For the text-containing cell, return its midpoint in (X, Y) coordinate format. 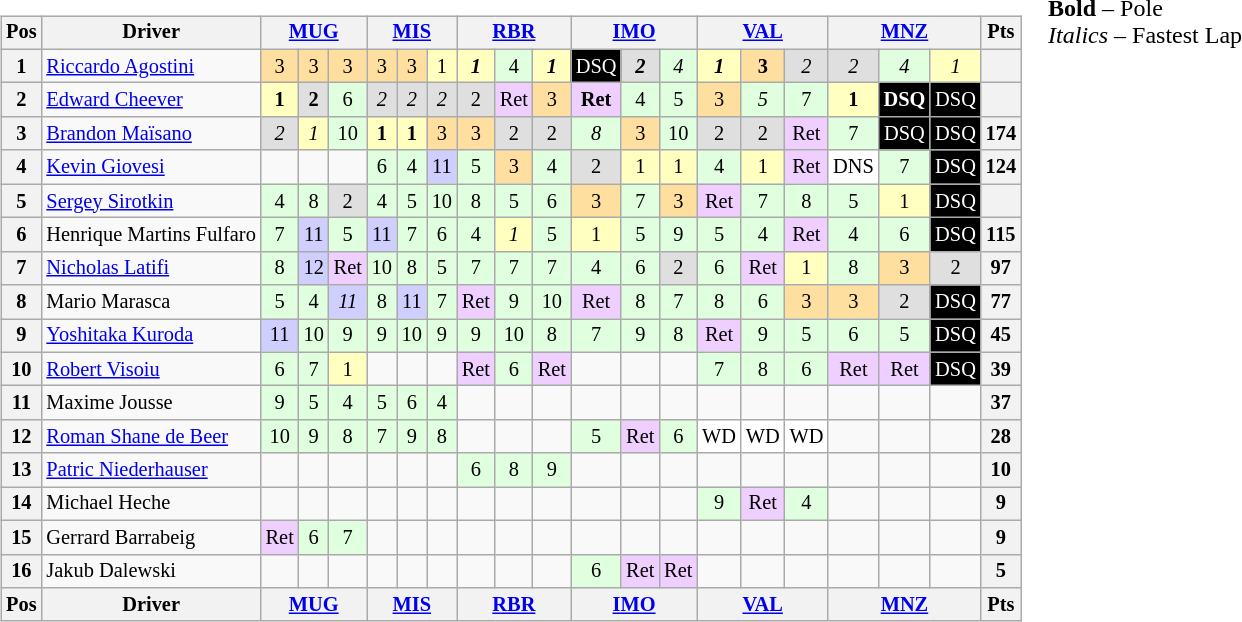
Gerrard Barrabeig (150, 537)
115 (1001, 235)
28 (1001, 437)
Kevin Giovesi (150, 167)
37 (1001, 403)
Edward Cheever (150, 100)
16 (21, 571)
Robert Visoiu (150, 369)
174 (1001, 134)
77 (1001, 302)
Yoshitaka Kuroda (150, 336)
Mario Marasca (150, 302)
14 (21, 504)
Brandon Maïsano (150, 134)
124 (1001, 167)
Riccardo Agostini (150, 66)
97 (1001, 268)
39 (1001, 369)
Patric Niederhauser (150, 470)
Roman Shane de Beer (150, 437)
Nicholas Latifi (150, 268)
Sergey Sirotkin (150, 201)
DNS (853, 167)
45 (1001, 336)
Michael Heche (150, 504)
Jakub Dalewski (150, 571)
Maxime Jousse (150, 403)
15 (21, 537)
Henrique Martins Fulfaro (150, 235)
13 (21, 470)
